Search for the cell housing the specified text and yield its [x, y] center coordinate. 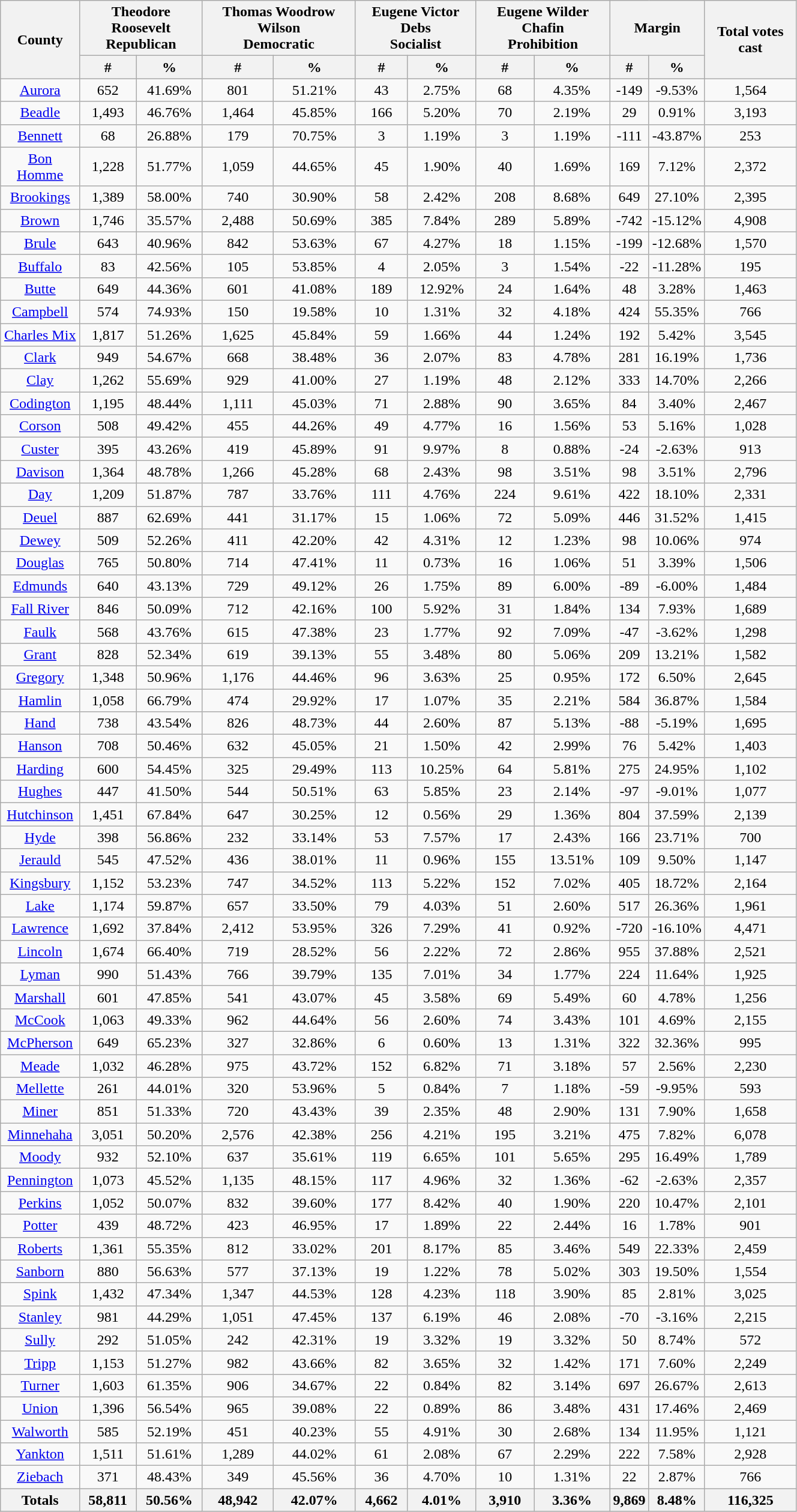
289 [505, 220]
45.56% [314, 1477]
1,415 [750, 517]
-9.95% [677, 1089]
1,692 [108, 929]
150 [238, 312]
48.72% [169, 1226]
Roberts [40, 1248]
3.63% [442, 677]
787 [238, 495]
Custer [40, 449]
7.60% [677, 1363]
-24 [629, 449]
34.52% [314, 883]
4,471 [750, 929]
32.86% [314, 1043]
56.86% [169, 837]
31.17% [314, 517]
3.39% [677, 563]
275 [629, 769]
7.93% [677, 609]
2.19% [572, 113]
53.23% [169, 883]
474 [238, 700]
44.36% [169, 289]
33.02% [314, 1248]
887 [108, 517]
932 [108, 1157]
51.87% [169, 495]
51.77% [169, 167]
26.88% [169, 136]
6.00% [572, 586]
5.89% [572, 220]
995 [750, 1043]
46.76% [169, 113]
1,746 [108, 220]
2.90% [572, 1112]
Bennett [40, 136]
295 [629, 1157]
Potter [40, 1226]
990 [108, 974]
0.91% [677, 113]
1,228 [108, 167]
78 [505, 1271]
McPherson [40, 1043]
51.61% [169, 1454]
29.49% [314, 769]
2,395 [750, 197]
8.68% [572, 197]
59 [382, 334]
39.13% [314, 654]
Hamlin [40, 700]
50.96% [169, 677]
-742 [629, 220]
-720 [629, 929]
21 [382, 746]
11.64% [677, 974]
-111 [629, 136]
25 [505, 677]
96 [382, 677]
Hughes [40, 792]
10.25% [442, 769]
2.21% [572, 700]
-12.68% [677, 243]
172 [629, 677]
1,463 [750, 289]
509 [108, 540]
45.03% [314, 403]
1,817 [108, 334]
Total votes cast [750, 40]
1,506 [750, 563]
1,262 [108, 381]
171 [629, 1363]
Campbell [40, 312]
220 [629, 1203]
3,193 [750, 113]
572 [750, 1340]
2,164 [750, 883]
8.17% [442, 1248]
29.92% [314, 700]
6.65% [442, 1157]
439 [108, 1226]
46 [505, 1317]
Hutchinson [40, 815]
1,135 [238, 1180]
50.20% [169, 1134]
9,869 [629, 1500]
118 [505, 1294]
40.23% [314, 1432]
51.43% [169, 974]
411 [238, 540]
1.42% [572, 1363]
Stanley [40, 1317]
42.07% [314, 1500]
43.07% [314, 997]
1,077 [750, 792]
Douglas [40, 563]
48.78% [169, 472]
51.27% [169, 1363]
1,121 [750, 1432]
109 [629, 860]
Mellette [40, 1089]
41.50% [169, 792]
842 [238, 243]
40.96% [169, 243]
50.80% [169, 563]
19.50% [677, 1271]
43.26% [169, 449]
349 [238, 1477]
371 [108, 1477]
47.45% [314, 1317]
27.10% [677, 197]
92 [505, 631]
3.90% [572, 1294]
39 [382, 1112]
9.61% [572, 495]
2.14% [572, 792]
-149 [629, 90]
53.95% [314, 929]
Lawrence [40, 929]
64 [505, 769]
326 [382, 929]
41.00% [314, 381]
44.26% [314, 426]
Walworth [40, 1432]
7.09% [572, 631]
436 [238, 860]
Yankton [40, 1454]
54.67% [169, 358]
100 [382, 609]
86 [505, 1408]
116,325 [750, 1500]
9.50% [677, 860]
804 [629, 815]
5.85% [442, 792]
47.34% [169, 1294]
42.20% [314, 540]
47.52% [169, 860]
41.08% [314, 289]
2,645 [750, 677]
Harding [40, 769]
-22 [629, 266]
8.42% [442, 1203]
1.50% [442, 746]
7 [505, 1089]
18 [505, 243]
2.07% [442, 358]
14.70% [677, 381]
Dewey [40, 540]
Clay [40, 381]
901 [750, 1226]
395 [108, 449]
7.58% [677, 1454]
544 [238, 792]
Grant [40, 654]
53.85% [314, 266]
801 [238, 90]
1.69% [572, 167]
Margin [657, 28]
58,811 [108, 1500]
1,582 [750, 654]
Meade [40, 1065]
43.43% [314, 1112]
846 [108, 609]
57 [629, 1065]
Bon Homme [40, 167]
424 [629, 312]
719 [238, 951]
74 [505, 1020]
Theodore RooseveltRepublican [141, 28]
1.64% [572, 289]
44.02% [314, 1454]
1,063 [108, 1020]
574 [108, 312]
1,176 [238, 677]
4.96% [442, 1180]
446 [629, 517]
419 [238, 449]
Beadle [40, 113]
1,348 [108, 677]
1,058 [108, 700]
568 [108, 631]
6,078 [750, 1134]
-5.19% [677, 723]
Kingsbury [40, 883]
517 [629, 906]
1,032 [108, 1065]
80 [505, 654]
738 [108, 723]
2.56% [677, 1065]
2,521 [750, 951]
8.48% [677, 1500]
3,025 [750, 1294]
708 [108, 746]
Davison [40, 472]
1,603 [108, 1385]
3.46% [572, 1248]
1,152 [108, 883]
4.27% [442, 243]
Clark [40, 358]
292 [108, 1340]
48.44% [169, 403]
2.05% [442, 266]
46.28% [169, 1065]
962 [238, 1020]
26.67% [677, 1385]
Miner [40, 1112]
49.33% [169, 1020]
51.21% [314, 90]
-16.10% [677, 929]
1.66% [442, 334]
1,689 [750, 609]
49.12% [314, 586]
2,155 [750, 1020]
49 [382, 426]
325 [238, 769]
261 [108, 1089]
-199 [629, 243]
6.19% [442, 1317]
982 [238, 1363]
Ziebach [40, 1477]
1,736 [750, 358]
16.49% [677, 1157]
Butte [40, 289]
-9.01% [677, 792]
2,139 [750, 815]
765 [108, 563]
Lake [40, 906]
Moody [40, 1157]
1,153 [108, 1363]
4.76% [442, 495]
1,403 [750, 746]
5.16% [677, 426]
44.46% [314, 677]
-9.53% [677, 90]
4.03% [442, 906]
1,554 [750, 1271]
-88 [629, 723]
45.84% [314, 334]
955 [629, 951]
137 [382, 1317]
5.65% [572, 1157]
1,584 [750, 700]
7.12% [677, 167]
327 [238, 1043]
19.58% [314, 312]
Brown [40, 220]
2.42% [442, 197]
43.13% [169, 586]
880 [108, 1271]
714 [238, 563]
-6.00% [677, 586]
35.57% [169, 220]
33.14% [314, 837]
2,230 [750, 1065]
52.10% [169, 1157]
44.65% [314, 167]
35 [505, 700]
1,564 [750, 90]
18.72% [677, 883]
4.18% [572, 312]
39.60% [314, 1203]
Eugene Wilder ChafinProhibition [543, 28]
-15.12% [677, 220]
7.02% [572, 883]
66.40% [169, 951]
5.81% [572, 769]
Gregory [40, 677]
18.10% [677, 495]
1,289 [238, 1454]
647 [238, 815]
2,266 [750, 381]
949 [108, 358]
619 [238, 654]
Pennington [40, 1180]
1,570 [750, 243]
Minnehaha [40, 1134]
1.23% [572, 540]
1.15% [572, 243]
929 [238, 381]
Union [40, 1408]
37.59% [677, 815]
-62 [629, 1180]
1,209 [108, 495]
32.36% [677, 1043]
812 [238, 1248]
39.79% [314, 974]
Tripp [40, 1363]
53.96% [314, 1089]
Sanborn [40, 1271]
1,052 [108, 1203]
131 [629, 1112]
697 [629, 1385]
0.88% [572, 449]
Eugene Victor DebsSocialist [415, 28]
208 [505, 197]
Brookings [40, 197]
4.01% [442, 1500]
31.52% [677, 517]
232 [238, 837]
Thomas Woodrow WilsonDemocratic [278, 28]
128 [382, 1294]
16.19% [677, 358]
155 [505, 860]
1.84% [572, 609]
84 [629, 403]
593 [750, 1089]
2,331 [750, 495]
0.73% [442, 563]
Hyde [40, 837]
50.07% [169, 1203]
43.54% [169, 723]
1,789 [750, 1157]
61.35% [169, 1385]
5.22% [442, 883]
1.18% [572, 1089]
52.34% [169, 654]
1,493 [108, 113]
4.23% [442, 1294]
2,613 [750, 1385]
0.95% [572, 677]
6.82% [442, 1065]
333 [629, 381]
53.63% [314, 243]
45.05% [314, 746]
Edmunds [40, 586]
28.52% [314, 951]
52.26% [169, 540]
584 [629, 700]
60 [629, 997]
Lyman [40, 974]
1,073 [108, 1180]
2,101 [750, 1203]
37.88% [677, 951]
4.77% [442, 426]
385 [382, 220]
1,364 [108, 472]
189 [382, 289]
615 [238, 631]
5 [382, 1089]
975 [238, 1065]
46.95% [314, 1226]
35.61% [314, 1157]
422 [629, 495]
66.79% [169, 700]
747 [238, 883]
59.87% [169, 906]
8.74% [677, 1340]
1,961 [750, 906]
1,464 [238, 113]
1,925 [750, 974]
34.67% [314, 1385]
281 [629, 358]
56.54% [169, 1408]
1.78% [677, 1226]
34 [505, 974]
1,361 [108, 1248]
48.43% [169, 1477]
42.56% [169, 266]
1,389 [108, 197]
712 [238, 609]
4.35% [572, 90]
2.44% [572, 1226]
50.69% [314, 220]
405 [629, 883]
-70 [629, 1317]
0.92% [572, 929]
1,147 [750, 860]
4,662 [382, 1500]
720 [238, 1112]
Hand [40, 723]
87 [505, 723]
48.15% [314, 1180]
1.56% [572, 426]
431 [629, 1408]
2,215 [750, 1317]
42.38% [314, 1134]
1,347 [238, 1294]
974 [750, 540]
52.19% [169, 1432]
209 [629, 654]
1,174 [108, 906]
47.85% [169, 997]
5.02% [572, 1271]
48.73% [314, 723]
585 [108, 1432]
2,412 [238, 929]
89 [505, 586]
43.66% [314, 1363]
1.54% [572, 266]
451 [238, 1432]
-47 [629, 631]
13 [505, 1043]
41 [505, 929]
105 [238, 266]
-11.28% [677, 266]
79 [382, 906]
632 [238, 746]
740 [238, 197]
54.45% [169, 769]
26.36% [677, 906]
253 [750, 136]
545 [108, 860]
1,674 [108, 951]
2.86% [572, 951]
179 [238, 136]
5.49% [572, 997]
36.87% [677, 700]
1,111 [238, 403]
Codington [40, 403]
43 [382, 90]
0.96% [442, 860]
851 [108, 1112]
1,059 [238, 167]
1,625 [238, 334]
9.97% [442, 449]
45.89% [314, 449]
76 [629, 746]
455 [238, 426]
37.84% [169, 929]
3.14% [572, 1385]
4.21% [442, 1134]
3.43% [572, 1020]
2.87% [677, 1477]
44.01% [169, 1089]
22.33% [677, 1248]
1,195 [108, 403]
48,942 [238, 1500]
Aurora [40, 90]
965 [238, 1408]
640 [108, 586]
8 [505, 449]
Spink [40, 1294]
441 [238, 517]
50.51% [314, 792]
2.12% [572, 381]
11.95% [677, 1432]
117 [382, 1180]
0.60% [442, 1043]
5.06% [572, 654]
13.51% [572, 860]
1,102 [750, 769]
33.76% [314, 495]
55.69% [169, 381]
657 [238, 906]
135 [382, 974]
1,298 [750, 631]
51.26% [169, 334]
1,396 [108, 1408]
5.20% [442, 113]
47.38% [314, 631]
1,266 [238, 472]
McCook [40, 1020]
0.89% [442, 1408]
423 [238, 1226]
1,451 [108, 815]
906 [238, 1385]
981 [108, 1317]
63 [382, 792]
3.21% [572, 1134]
549 [629, 1248]
4 [382, 266]
2,372 [750, 167]
398 [108, 837]
303 [629, 1271]
Turner [40, 1385]
652 [108, 90]
30.90% [314, 197]
826 [238, 723]
69 [505, 997]
30 [505, 1432]
43.72% [314, 1065]
1,484 [750, 586]
47.41% [314, 563]
30.25% [314, 815]
24.95% [677, 769]
177 [382, 1203]
37.13% [314, 1271]
45.85% [314, 113]
70 [505, 113]
-97 [629, 792]
43.76% [169, 631]
Sully [40, 1340]
1,695 [750, 723]
Perkins [40, 1203]
700 [750, 837]
729 [238, 586]
2.88% [442, 403]
2.99% [572, 746]
169 [629, 167]
42.16% [314, 609]
-89 [629, 586]
24 [505, 289]
Jerauld [40, 860]
7.01% [442, 974]
Day [40, 495]
1.75% [442, 586]
Buffalo [40, 266]
913 [750, 449]
39.08% [314, 1408]
Marshall [40, 997]
56.63% [169, 1271]
15 [382, 517]
1,256 [750, 997]
1,511 [108, 1454]
-59 [629, 1089]
2,459 [750, 1248]
91 [382, 449]
50.56% [169, 1500]
3.36% [572, 1500]
832 [238, 1203]
5.09% [572, 517]
51.33% [169, 1112]
4,908 [750, 220]
322 [629, 1043]
5.13% [572, 723]
27 [382, 381]
-3.62% [677, 631]
0.56% [442, 815]
44.53% [314, 1294]
4.91% [442, 1432]
70.75% [314, 136]
192 [629, 334]
38.01% [314, 860]
600 [108, 769]
5.92% [442, 609]
13.21% [677, 654]
Deuel [40, 517]
201 [382, 1248]
643 [108, 243]
67.84% [169, 815]
2.29% [572, 1454]
256 [382, 1134]
242 [238, 1340]
62.69% [169, 517]
2,249 [750, 1363]
58.00% [169, 197]
Lincoln [40, 951]
2.35% [442, 1112]
637 [238, 1157]
1.07% [442, 700]
50.46% [169, 746]
111 [382, 495]
45.28% [314, 472]
7.84% [442, 220]
10.47% [677, 1203]
17.46% [677, 1408]
3,910 [505, 1500]
2,796 [750, 472]
23.71% [677, 837]
-3.16% [677, 1317]
45.52% [169, 1180]
1.22% [442, 1271]
58 [382, 197]
2,357 [750, 1180]
2,469 [750, 1408]
6 [382, 1043]
Faulk [40, 631]
475 [629, 1134]
90 [505, 403]
49.42% [169, 426]
61 [382, 1454]
7.82% [677, 1134]
31 [505, 609]
4.69% [677, 1020]
Hanson [40, 746]
41.69% [169, 90]
7.29% [442, 929]
Corson [40, 426]
2,488 [238, 220]
44.29% [169, 1317]
1.24% [572, 334]
1,051 [238, 1317]
County [40, 40]
3.58% [442, 997]
2.81% [677, 1294]
1,658 [750, 1112]
10.06% [677, 540]
50.09% [169, 609]
2,928 [750, 1454]
Charles Mix [40, 334]
222 [629, 1454]
320 [238, 1089]
3.40% [677, 403]
828 [108, 654]
119 [382, 1157]
Fall River [40, 609]
4.31% [442, 540]
7.90% [677, 1112]
3.28% [677, 289]
42.31% [314, 1340]
12.92% [442, 289]
7.57% [442, 837]
Totals [40, 1500]
668 [238, 358]
447 [108, 792]
6.50% [677, 677]
3.18% [572, 1065]
541 [238, 997]
33.50% [314, 906]
2,467 [750, 403]
50 [629, 1340]
4.70% [442, 1477]
44.64% [314, 1020]
-43.87% [677, 136]
1,028 [750, 426]
2.22% [442, 951]
Brule [40, 243]
577 [238, 1271]
74.93% [169, 312]
1,432 [108, 1294]
51.05% [169, 1340]
508 [108, 426]
65.23% [169, 1043]
1.89% [442, 1226]
38.48% [314, 358]
2.75% [442, 90]
3,051 [108, 1134]
2,576 [238, 1134]
2.68% [572, 1432]
26 [382, 586]
3,545 [750, 334]
